Extract the [X, Y] coordinate from the center of the cell holding the provided text.  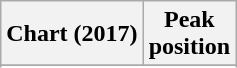
Peakposition [189, 34]
Chart (2017) [72, 34]
